Return (X, Y) of the center of cell containing provided text 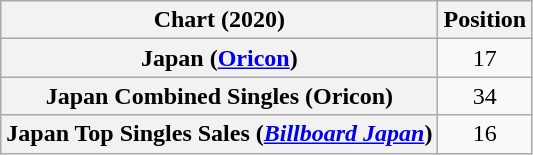
34 (485, 96)
Chart (2020) (220, 20)
Japan Combined Singles (Oricon) (220, 96)
Japan Top Singles Sales (Billboard Japan) (220, 134)
17 (485, 58)
16 (485, 134)
Position (485, 20)
Japan (Oricon) (220, 58)
